For the text-containing cell, return its midpoint in (x, y) coordinate format. 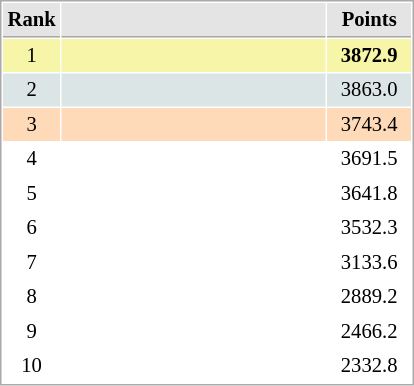
3532.3 (369, 228)
3863.0 (369, 90)
10 (32, 366)
7 (32, 262)
3133.6 (369, 262)
3691.5 (369, 158)
2889.2 (369, 296)
8 (32, 296)
2 (32, 90)
1 (32, 56)
3641.8 (369, 194)
Points (369, 20)
4 (32, 158)
5 (32, 194)
2466.2 (369, 332)
6 (32, 228)
Rank (32, 20)
9 (32, 332)
3743.4 (369, 124)
2332.8 (369, 366)
3 (32, 124)
3872.9 (369, 56)
